Return (x, y) of the center of cell containing provided text 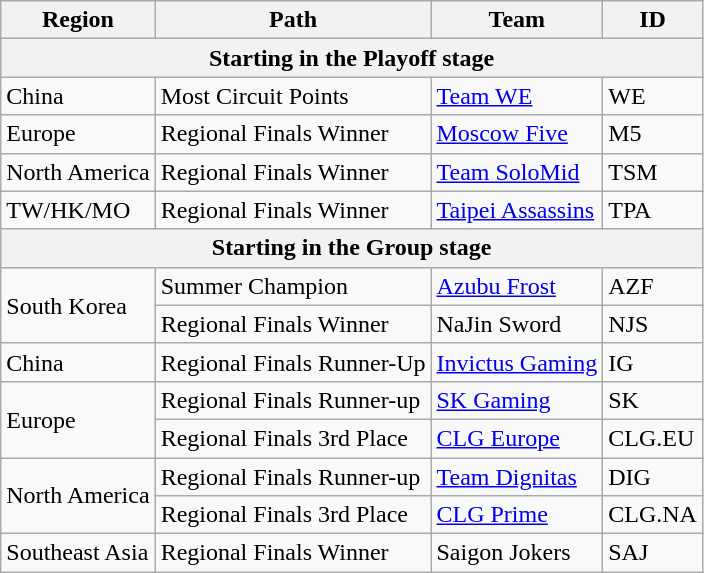
M5 (653, 134)
TPA (653, 210)
Saigon Jokers (517, 553)
Path (293, 20)
Starting in the Playoff stage (352, 58)
Team SoloMid (517, 172)
SAJ (653, 553)
Region (78, 20)
Moscow Five (517, 134)
TSM (653, 172)
Taipei Assassins (517, 210)
TW/HK/MO (78, 210)
CLG Europe (517, 438)
NaJin Sword (517, 324)
SK (653, 400)
Starting in the Group stage (352, 248)
Team (517, 20)
Southeast Asia (78, 553)
Team WE (517, 96)
Invictus Gaming (517, 362)
Azubu Frost (517, 286)
Most Circuit Points (293, 96)
CLG.NA (653, 515)
WE (653, 96)
CLG Prime (517, 515)
IG (653, 362)
South Korea (78, 305)
Regional Finals Runner-Up (293, 362)
AZF (653, 286)
DIG (653, 477)
ID (653, 20)
CLG.EU (653, 438)
Summer Champion (293, 286)
Team Dignitas (517, 477)
NJS (653, 324)
SK Gaming (517, 400)
